Output the (x, y) coordinate of the center of the cell containing the given text.  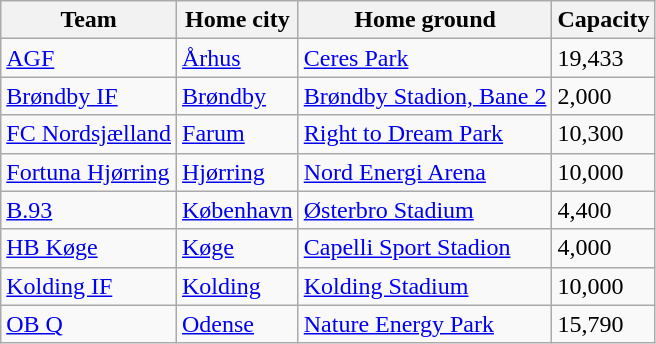
Kolding IF (89, 286)
Kolding (238, 286)
HB Køge (89, 248)
Århus (238, 58)
Home ground (425, 20)
Østerbro Stadium (425, 210)
Home city (238, 20)
AGF (89, 58)
Brøndby Stadion, Bane 2 (425, 96)
Køge (238, 248)
Hjørring (238, 172)
4,000 (604, 248)
Nord Energi Arena (425, 172)
Fortuna Hjørring (89, 172)
Capacity (604, 20)
Farum (238, 134)
10,300 (604, 134)
Brøndby (238, 96)
Team (89, 20)
15,790 (604, 324)
Nature Energy Park (425, 324)
Ceres Park (425, 58)
Brøndby IF (89, 96)
København (238, 210)
19,433 (604, 58)
Right to Dream Park (425, 134)
FC Nordsjælland (89, 134)
OB Q (89, 324)
Capelli Sport Stadion (425, 248)
B.93 (89, 210)
Odense (238, 324)
2,000 (604, 96)
Kolding Stadium (425, 286)
4,400 (604, 210)
